Output the [X, Y] coordinate of the center of the cell containing the given text.  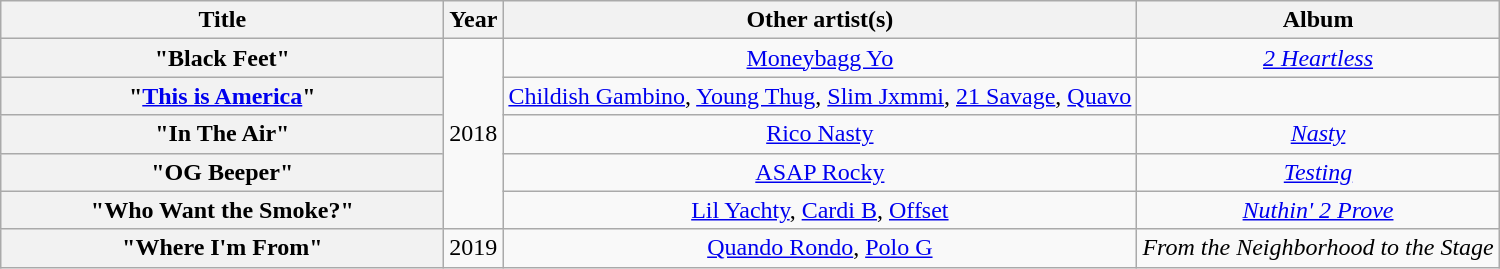
"OG Beeper" [222, 172]
"Where I'm From" [222, 248]
2 Heartless [1318, 58]
Title [222, 20]
"In The Air" [222, 134]
2018 [474, 134]
From the Neighborhood to the Stage [1318, 248]
Other artist(s) [820, 20]
Testing [1318, 172]
"Who Want the Smoke?" [222, 210]
Rico Nasty [820, 134]
Quando Rondo, Polo G [820, 248]
Nasty [1318, 134]
Lil Yachty, Cardi B, Offset [820, 210]
Album [1318, 20]
Moneybagg Yo [820, 58]
Nuthin' 2 Prove [1318, 210]
Childish Gambino, Young Thug, Slim Jxmmi, 21 Savage, Quavo [820, 96]
"Black Feet" [222, 58]
ASAP Rocky [820, 172]
"This is America" [222, 96]
2019 [474, 248]
Year [474, 20]
